Find where the given text appears and provide that cell's center as [X, Y] coordinate. 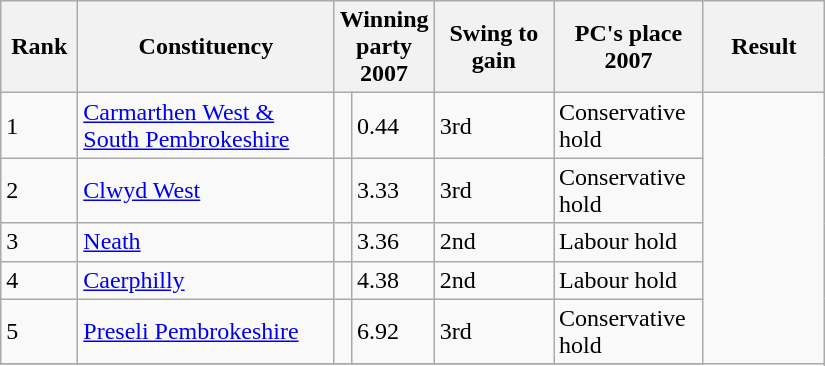
Result [764, 47]
0.44 [392, 126]
Preseli Pembrokeshire [206, 332]
3 [40, 242]
Constituency [206, 47]
4 [40, 280]
1 [40, 126]
Caerphilly [206, 280]
Carmarthen West & South Pembrokeshire [206, 126]
Winning party 2007 [384, 47]
3.33 [392, 190]
3.36 [392, 242]
Rank [40, 47]
5 [40, 332]
6.92 [392, 332]
PC's place 2007 [629, 47]
4.38 [392, 280]
2 [40, 190]
Swing to gain [494, 47]
Clwyd West [206, 190]
Neath [206, 242]
